Pinpoint the cell where the given text exists, returning its [x, y] midpoint coordinate. 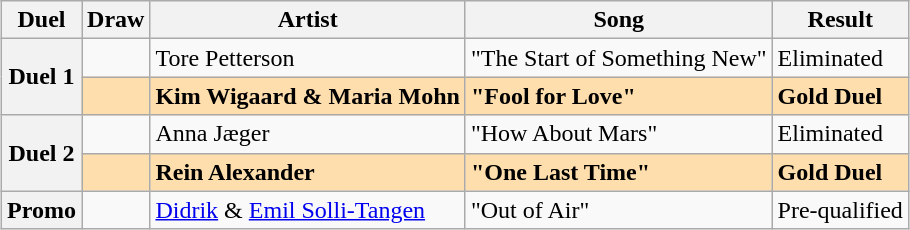
Kim Wigaard & Maria Mohn [308, 96]
Duel 2 [42, 153]
"Fool for Love" [618, 96]
Didrik & Emil Solli-Tangen [308, 210]
Tore Petterson [308, 58]
Rein Alexander [308, 172]
Duel 1 [42, 77]
Anna Jæger [308, 134]
Duel [42, 20]
Song [618, 20]
Result [840, 20]
Draw [116, 20]
"One Last Time" [618, 172]
"Out of Air" [618, 210]
"The Start of Something New" [618, 58]
Pre-qualified [840, 210]
"How About Mars" [618, 134]
Promo [42, 210]
Artist [308, 20]
